Locate the cell with the specified text and output its (X, Y) center coordinate. 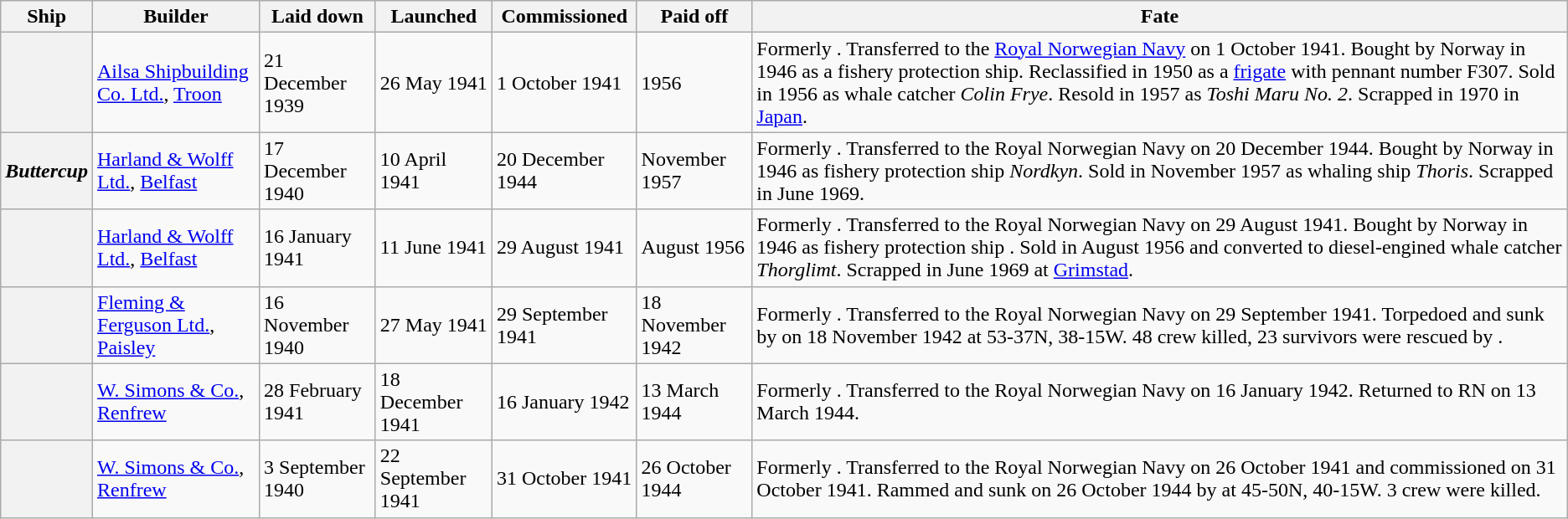
Builder (176, 17)
16 November 1940 (318, 325)
18 November 1942 (694, 325)
26 October 1944 (694, 479)
Ailsa Shipbuilding Co. Ltd., Troon (176, 82)
Formerly . Transferred to the Royal Norwegian Navy on 16 January 1942. Returned to RN on 13 March 1944. (1159, 402)
29 August 1941 (565, 248)
Paid off (694, 17)
Fate (1159, 17)
11 June 1941 (434, 248)
16 January 1941 (318, 248)
13 March 1944 (694, 402)
10 April 1941 (434, 171)
3 September 1940 (318, 479)
22 September 1941 (434, 479)
28 February 1941 (318, 402)
21 December 1939 (318, 82)
17 December 1940 (318, 171)
1956 (694, 82)
20 December 1944 (565, 171)
27 May 1941 (434, 325)
Ship (47, 17)
16 January 1942 (565, 402)
August 1956 (694, 248)
26 May 1941 (434, 82)
Laid down (318, 17)
1 October 1941 (565, 82)
18 December 1941 (434, 402)
31 October 1941 (565, 479)
Commissioned (565, 17)
29 September 1941 (565, 325)
Launched (434, 17)
Fleming & Ferguson Ltd., Paisley (176, 325)
Buttercup (47, 171)
November 1957 (694, 171)
